Detect which cell encompasses the target text, then output its [x, y] center coordinate. 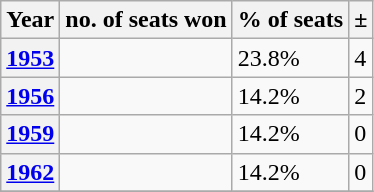
1956 [30, 96]
no. of seats won [146, 20]
1953 [30, 58]
% of seats [290, 20]
1959 [30, 134]
4 [361, 58]
Year [30, 20]
± [361, 20]
2 [361, 96]
23.8% [290, 58]
1962 [30, 172]
